Pinpoint the cell where the given text exists, returning its [x, y] midpoint coordinate. 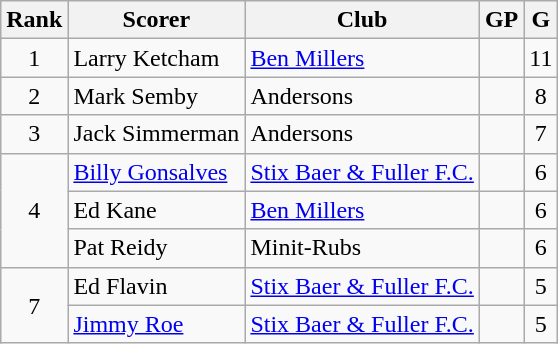
Ed Kane [156, 210]
GP [501, 20]
Jimmy Roe [156, 324]
Ed Flavin [156, 286]
Rank [34, 20]
Billy Gonsalves [156, 172]
Larry Ketcham [156, 58]
3 [34, 134]
1 [34, 58]
8 [541, 96]
G [541, 20]
Minit-Rubs [362, 248]
2 [34, 96]
Mark Semby [156, 96]
Scorer [156, 20]
Jack Simmerman [156, 134]
Club [362, 20]
Pat Reidy [156, 248]
4 [34, 210]
11 [541, 58]
